Provide the (X, Y) coordinate of the cell's center where the given text is located.  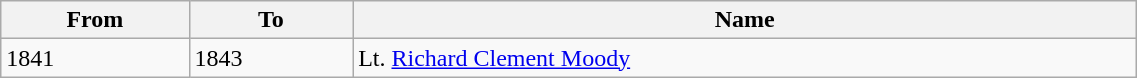
1841 (95, 58)
Name (745, 20)
To (271, 20)
From (95, 20)
1843 (271, 58)
Lt. Richard Clement Moody (745, 58)
